Provide the [X, Y] coordinate of the cell's center where the given text is located.  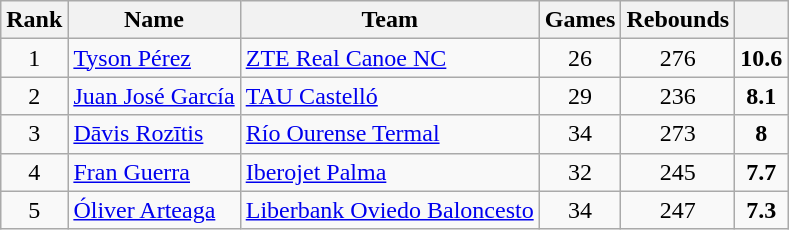
8.1 [762, 96]
8 [762, 134]
32 [580, 172]
273 [678, 134]
Liberbank Oviedo Baloncesto [390, 210]
247 [678, 210]
7.7 [762, 172]
Name [154, 20]
Juan José García [154, 96]
10.6 [762, 58]
7.3 [762, 210]
29 [580, 96]
236 [678, 96]
245 [678, 172]
Games [580, 20]
TAU Castelló [390, 96]
1 [34, 58]
5 [34, 210]
Team [390, 20]
Rebounds [678, 20]
26 [580, 58]
ZTE Real Canoe NC [390, 58]
2 [34, 96]
Óliver Arteaga [154, 210]
Iberojet Palma [390, 172]
4 [34, 172]
Tyson Pérez [154, 58]
Río Ourense Termal [390, 134]
276 [678, 58]
Fran Guerra [154, 172]
Rank [34, 20]
Dāvis Rozītis [154, 134]
3 [34, 134]
